Extract the [x, y] coordinate from the center of the cell holding the provided text.  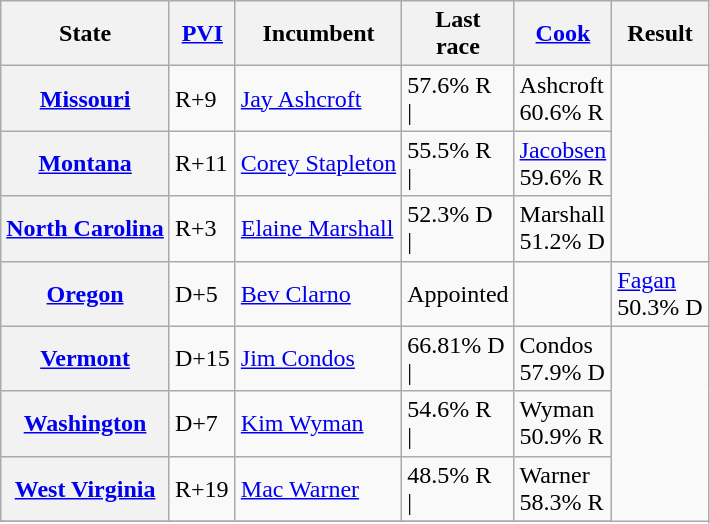
Bev Clarno [318, 294]
R+3 [202, 228]
Condos57.9% D [563, 358]
Vermont [86, 358]
North Carolina [86, 228]
Warner58.3% R [563, 488]
Mac Warner [318, 488]
PVI [202, 34]
Oregon [86, 294]
Ashcroft60.6% R [563, 98]
Corey Stapleton [318, 164]
54.6% R| [458, 424]
State [86, 34]
Kim Wyman [318, 424]
Elaine Marshall [318, 228]
Marshall51.2% D [563, 228]
55.5% R| [458, 164]
Incumbent [318, 34]
West Virginia [86, 488]
48.5% R| [458, 488]
D+15 [202, 358]
66.81% D| [458, 358]
Lastrace [458, 34]
Wyman50.9% R [563, 424]
Appointed [458, 294]
52.3% D| [458, 228]
Montana [86, 164]
D+7 [202, 424]
Jacobsen59.6% R [563, 164]
D+5 [202, 294]
Missouri [86, 98]
Fagan50.3% D [660, 294]
R+9 [202, 98]
Jay Ashcroft [318, 98]
57.6% R| [458, 98]
Jim Condos [318, 358]
Washington [86, 424]
Result [660, 34]
R+11 [202, 164]
Cook [563, 34]
R+19 [202, 488]
